Identify which cell holds the provided text, then report its (x, y) central coordinate. 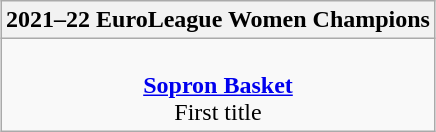
2021–22 EuroLeague Women Champions (218, 20)
Sopron BasketFirst title (218, 85)
